Detect which cell encompasses the target text, then output its [X, Y] center coordinate. 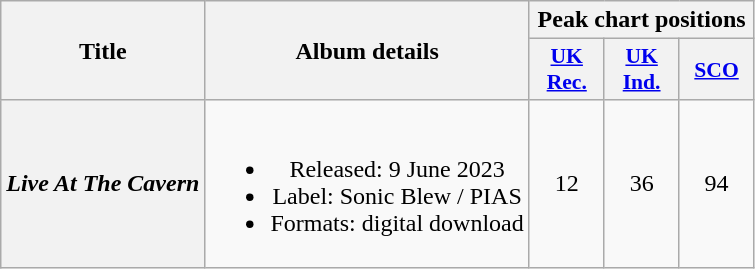
Album details [367, 50]
UKInd. [642, 70]
12 [566, 184]
Released: 9 June 2023Label: Sonic Blew / PIASFormats: digital download [367, 184]
UKRec. [566, 70]
Peak chart positions [642, 20]
94 [716, 184]
Live At The Cavern [103, 184]
Title [103, 50]
36 [642, 184]
SCO [716, 70]
